Provide the [x, y] coordinate of the cell's center where the given text is located.  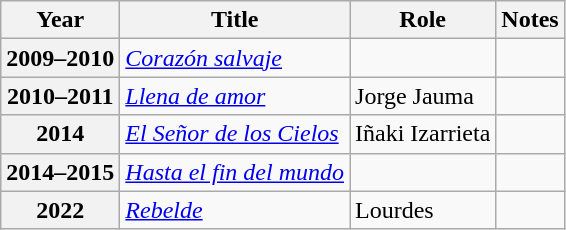
2014 [60, 134]
Iñaki Izarrieta [423, 134]
Lourdes [423, 210]
Title [235, 20]
2009–2010 [60, 58]
Hasta el fin del mundo [235, 172]
Notes [530, 20]
2014–2015 [60, 172]
Corazón salvaje [235, 58]
Rebelde [235, 210]
2022 [60, 210]
Llena de amor [235, 96]
Jorge Jauma [423, 96]
El Señor de los Cielos [235, 134]
Role [423, 20]
Year [60, 20]
2010–2011 [60, 96]
